Return the [X, Y] coordinate for the center point of the cell that contains the specified text.  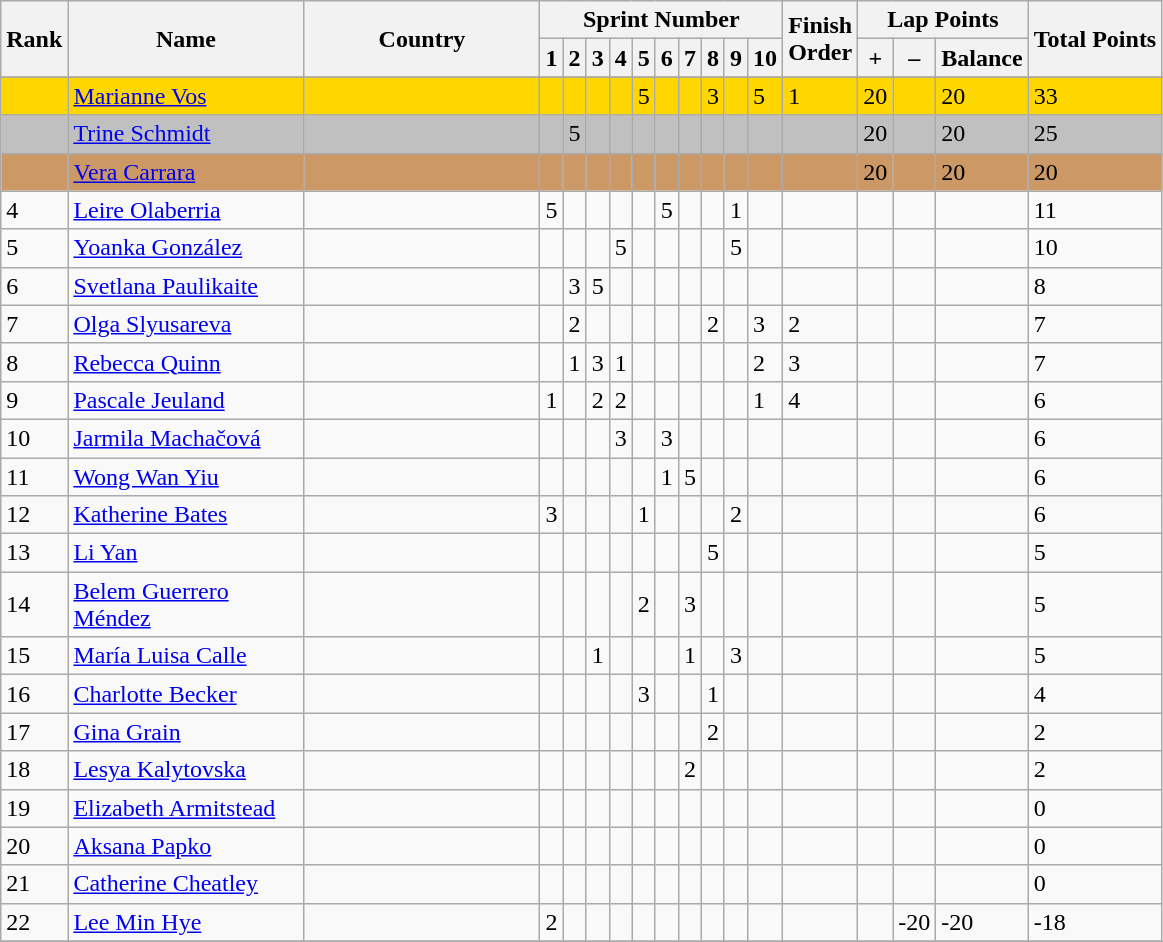
Trine Schmidt [186, 134]
18 [34, 770]
Svetlana Paulikaite [186, 286]
-18 [1095, 922]
Balance [982, 58]
17 [34, 732]
Olga Slyusareva [186, 324]
Finish Order [820, 39]
Lap Points [944, 20]
Country [422, 39]
Gina Grain [186, 732]
Rank [34, 39]
13 [34, 553]
19 [34, 808]
Belem Guerrero Méndez [186, 604]
Elizabeth Armitstead [186, 808]
Vera Carrara [186, 172]
Name [186, 39]
+ [876, 58]
Aksana Papko [186, 846]
Lesya Kalytovska [186, 770]
25 [1095, 134]
Jarmila Machačová [186, 438]
Catherine Cheatley [186, 884]
Li Yan [186, 553]
Leire Olaberria [186, 210]
22 [34, 922]
María Luisa Calle [186, 656]
12 [34, 515]
Lee Min Hye [186, 922]
Rebecca Quinn [186, 362]
– [914, 58]
14 [34, 604]
15 [34, 656]
16 [34, 694]
Pascale Jeuland [186, 400]
Wong Wan Yiu [186, 477]
Marianne Vos [186, 96]
Yoanka González [186, 248]
Katherine Bates [186, 515]
21 [34, 884]
Total Points [1095, 39]
33 [1095, 96]
Charlotte Becker [186, 694]
Sprint Number [662, 20]
